Output the [X, Y] coordinate of the center of the cell containing the given text.  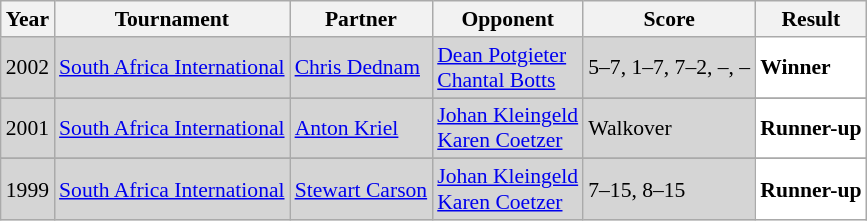
Winner [810, 68]
Stewart Carson [362, 190]
Year [28, 19]
2001 [28, 128]
5–7, 1–7, 7–2, –, – [669, 68]
Tournament [172, 19]
Anton Kriel [362, 128]
Result [810, 19]
7–15, 8–15 [669, 190]
Opponent [508, 19]
2002 [28, 68]
Partner [362, 19]
Score [669, 19]
Walkover [669, 128]
1999 [28, 190]
Dean Potgieter Chantal Botts [508, 68]
Chris Dednam [362, 68]
